Find where the given text appears and provide that cell's center as (X, Y) coordinate. 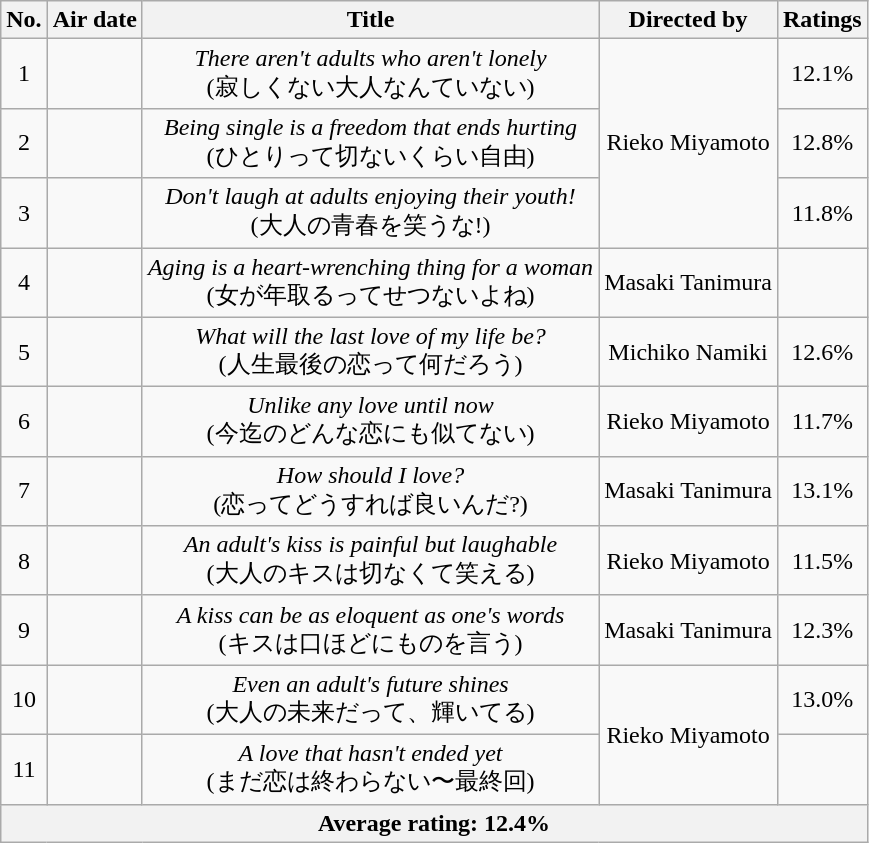
11.5% (822, 561)
8 (24, 561)
A love that hasn't ended yet (まだ恋は終わらない〜最終回) (370, 769)
12.3% (822, 630)
3 (24, 213)
5 (24, 352)
Aging is a heart-wrenching thing for a woman (女が年取るってせつないよね) (370, 283)
A kiss can be as eloquent as one's words (キスは口ほどにものを言う) (370, 630)
13.1% (822, 491)
2 (24, 143)
12.8% (822, 143)
Title (370, 20)
Ratings (822, 20)
13.0% (822, 700)
There aren't adults who aren't lonely (寂しくない大人なんていない) (370, 74)
4 (24, 283)
12.1% (822, 74)
9 (24, 630)
Being single is a freedom that ends hurting (ひとりって切ないくらい自由) (370, 143)
Air date (94, 20)
Michiko Namiki (688, 352)
11 (24, 769)
Even an adult's future shines (大人の未来だって、輝いてる) (370, 700)
7 (24, 491)
An adult's kiss is painful but laughable (大人のキスは切なくて笑える) (370, 561)
Directed by (688, 20)
11.7% (822, 422)
11.8% (822, 213)
How should I love? (恋ってどうすれば良いんだ?) (370, 491)
1 (24, 74)
Don't laugh at adults enjoying their youth! (大人の青春を笑うな!) (370, 213)
12.6% (822, 352)
Unlike any love until now (今迄のどんな恋にも似てない) (370, 422)
6 (24, 422)
10 (24, 700)
Average rating: 12.4% (434, 823)
What will the last love of my life be? (人生最後の恋って何だろう) (370, 352)
No. (24, 20)
